Detect which cell encompasses the target text, then output its (x, y) center coordinate. 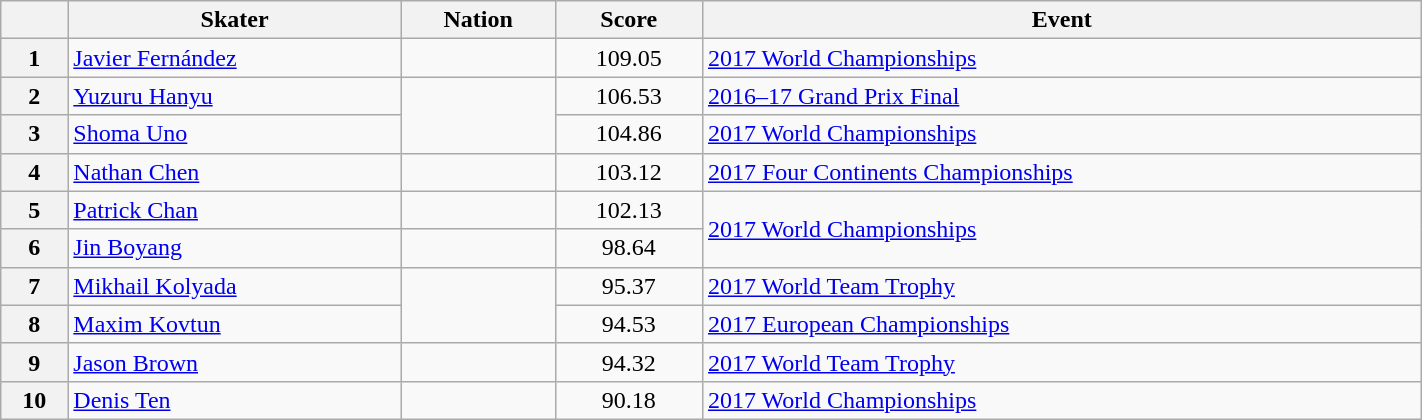
Javier Fernández (235, 58)
Shoma Uno (235, 134)
Maxim Kovtun (235, 324)
5 (34, 210)
Nathan Chen (235, 172)
7 (34, 286)
104.86 (628, 134)
10 (34, 400)
109.05 (628, 58)
Mikhail Kolyada (235, 286)
9 (34, 362)
Jin Boyang (235, 248)
2 (34, 96)
106.53 (628, 96)
Jason Brown (235, 362)
94.53 (628, 324)
95.37 (628, 286)
Yuzuru Hanyu (235, 96)
94.32 (628, 362)
4 (34, 172)
98.64 (628, 248)
Score (628, 20)
6 (34, 248)
2016–17 Grand Prix Final (1062, 96)
Event (1062, 20)
Denis Ten (235, 400)
Skater (235, 20)
1 (34, 58)
2017 Four Continents Championships (1062, 172)
Patrick Chan (235, 210)
3 (34, 134)
90.18 (628, 400)
2017 European Championships (1062, 324)
103.12 (628, 172)
102.13 (628, 210)
Nation (478, 20)
8 (34, 324)
